Pinpoint the cell where the given text exists, returning its [X, Y] midpoint coordinate. 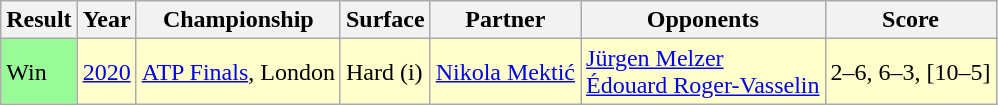
Championship [238, 20]
Opponents [704, 20]
Surface [385, 20]
Year [106, 20]
Win [39, 72]
Score [910, 20]
Nikola Mektić [505, 72]
Result [39, 20]
2–6, 6–3, [10–5] [910, 72]
Partner [505, 20]
2020 [106, 72]
Hard (i) [385, 72]
ATP Finals, London [238, 72]
Jürgen Melzer Édouard Roger-Vasselin [704, 72]
